Determine the [X, Y] coordinate at the center of the cell enclosing the given text.  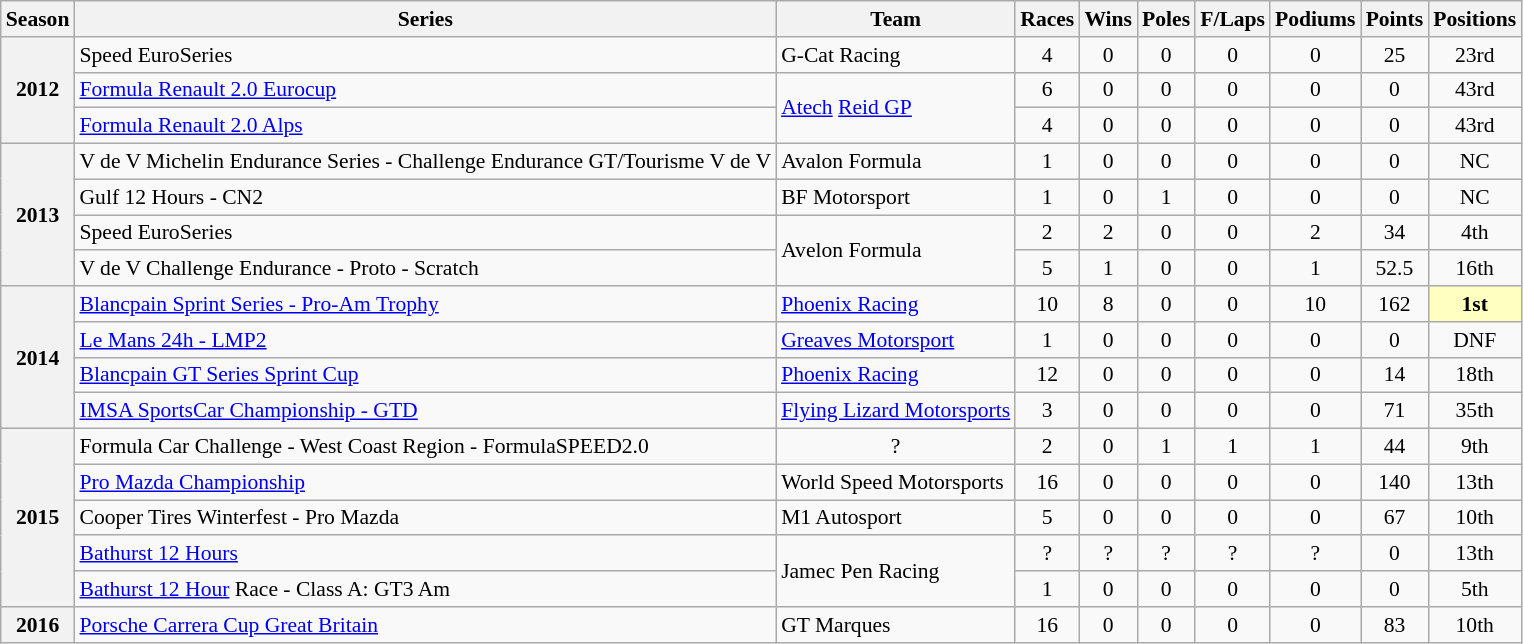
Formula Car Challenge - West Coast Region - FormulaSPEED2.0 [425, 447]
DNF [1474, 340]
World Speed Motorsports [896, 482]
Bathurst 12 Hour Race - Class A: GT3 Am [425, 589]
GT Marques [896, 625]
Formula Renault 2.0 Eurocup [425, 90]
5th [1474, 589]
Series [425, 19]
Gulf 12 Hours - CN2 [425, 197]
Points [1395, 19]
2012 [38, 90]
Pro Mazda Championship [425, 482]
2016 [38, 625]
71 [1395, 411]
9th [1474, 447]
Blancpain GT Series Sprint Cup [425, 375]
IMSA SportsCar Championship - GTD [425, 411]
35th [1474, 411]
Team [896, 19]
2013 [38, 215]
4th [1474, 233]
3 [1047, 411]
Avelon Formula [896, 250]
Formula Renault 2.0 Alps [425, 126]
44 [1395, 447]
BF Motorsport [896, 197]
67 [1395, 518]
F/Laps [1232, 19]
V de V Michelin Endurance Series - Challenge Endurance GT/Tourisme V de V [425, 162]
52.5 [1395, 269]
M1 Autosport [896, 518]
Avalon Formula [896, 162]
162 [1395, 304]
Greaves Motorsport [896, 340]
Flying Lizard Motorsports [896, 411]
16th [1474, 269]
Bathurst 12 Hours [425, 554]
Jamec Pen Racing [896, 572]
2014 [38, 357]
Le Mans 24h - LMP2 [425, 340]
V de V Challenge Endurance - Proto - Scratch [425, 269]
Wins [1108, 19]
140 [1395, 482]
Porsche Carrera Cup Great Britain [425, 625]
8 [1108, 304]
14 [1395, 375]
23rd [1474, 55]
Atech Reid GP [896, 108]
12 [1047, 375]
2015 [38, 518]
6 [1047, 90]
34 [1395, 233]
Races [1047, 19]
Positions [1474, 19]
Blancpain Sprint Series - Pro-Am Trophy [425, 304]
G-Cat Racing [896, 55]
Poles [1166, 19]
83 [1395, 625]
Podiums [1316, 19]
Cooper Tires Winterfest - Pro Mazda [425, 518]
18th [1474, 375]
Season [38, 19]
25 [1395, 55]
1st [1474, 304]
